Provide the (x, y) coordinate of the cell's center where the given text is located.  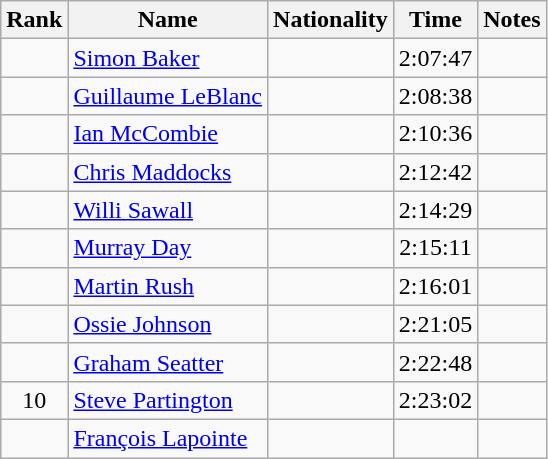
2:22:48 (435, 362)
2:08:38 (435, 96)
10 (34, 400)
Ossie Johnson (168, 324)
2:14:29 (435, 210)
Martin Rush (168, 286)
2:07:47 (435, 58)
Notes (512, 20)
Murray Day (168, 248)
Guillaume LeBlanc (168, 96)
Simon Baker (168, 58)
Willi Sawall (168, 210)
2:21:05 (435, 324)
Time (435, 20)
François Lapointe (168, 438)
2:16:01 (435, 286)
Chris Maddocks (168, 172)
2:10:36 (435, 134)
2:15:11 (435, 248)
Rank (34, 20)
Nationality (331, 20)
Graham Seatter (168, 362)
Steve Partington (168, 400)
2:12:42 (435, 172)
Ian McCombie (168, 134)
Name (168, 20)
2:23:02 (435, 400)
